Provide the [X, Y] coordinate of the cell's center where the given text is located.  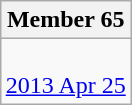
2013 Apr 25 [66, 72]
Member 65 [66, 20]
